Search for the cell housing the specified text and yield its (X, Y) center coordinate. 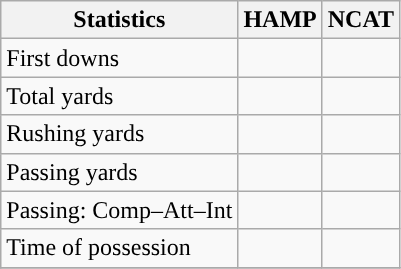
First downs (120, 58)
NCAT (360, 20)
Total yards (120, 96)
Passing yards (120, 172)
Time of possession (120, 248)
Passing: Comp–Att–Int (120, 210)
Rushing yards (120, 134)
Statistics (120, 20)
HAMP (280, 20)
